Capture the cell that displays the provided text and extract its (x, y) central coordinate. 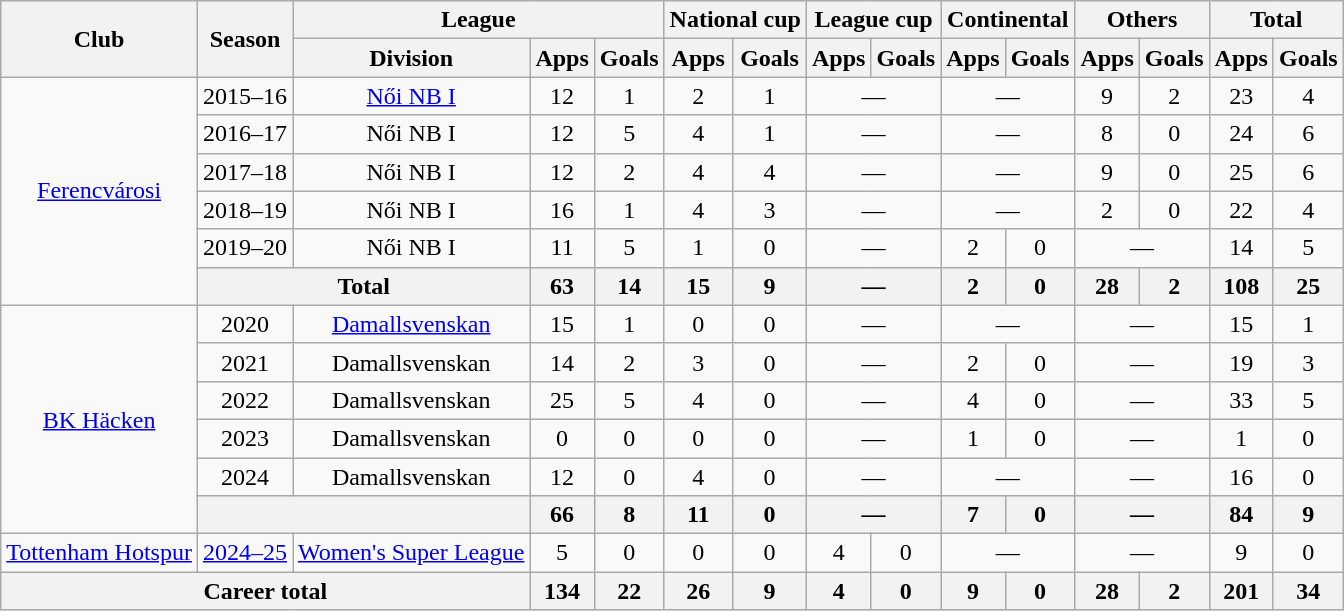
2018–19 (244, 210)
23 (1241, 96)
2024–25 (244, 553)
Tottenham Hotspur (100, 553)
League cup (874, 20)
Continental (1008, 20)
7 (973, 515)
League (478, 20)
2020 (244, 324)
26 (698, 591)
108 (1241, 286)
24 (1241, 134)
2022 (244, 400)
National cup (735, 20)
19 (1241, 362)
201 (1241, 591)
2016–17 (244, 134)
2017–18 (244, 172)
34 (1308, 591)
33 (1241, 400)
2015–16 (244, 96)
63 (562, 286)
66 (562, 515)
Season (244, 39)
2019–20 (244, 248)
Others (1142, 20)
134 (562, 591)
Division (410, 58)
Club (100, 39)
2024 (244, 477)
Women's Super League (410, 553)
84 (1241, 515)
Career total (266, 591)
Ferencvárosi (100, 191)
2023 (244, 438)
2021 (244, 362)
BK Häcken (100, 419)
